From the cell containing the given text, extract its center point as (x, y) coordinate. 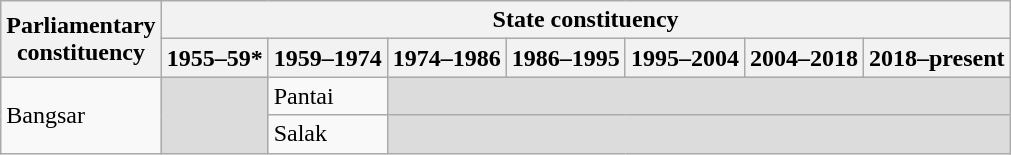
Parliamentaryconstituency (81, 39)
1959–1974 (328, 58)
Bangsar (81, 115)
Salak (328, 134)
State constituency (586, 20)
1986–1995 (566, 58)
Pantai (328, 96)
1995–2004 (684, 58)
1955–59* (214, 58)
1974–1986 (446, 58)
2004–2018 (804, 58)
2018–present (936, 58)
